Capture the cell that displays the provided text and extract its (x, y) central coordinate. 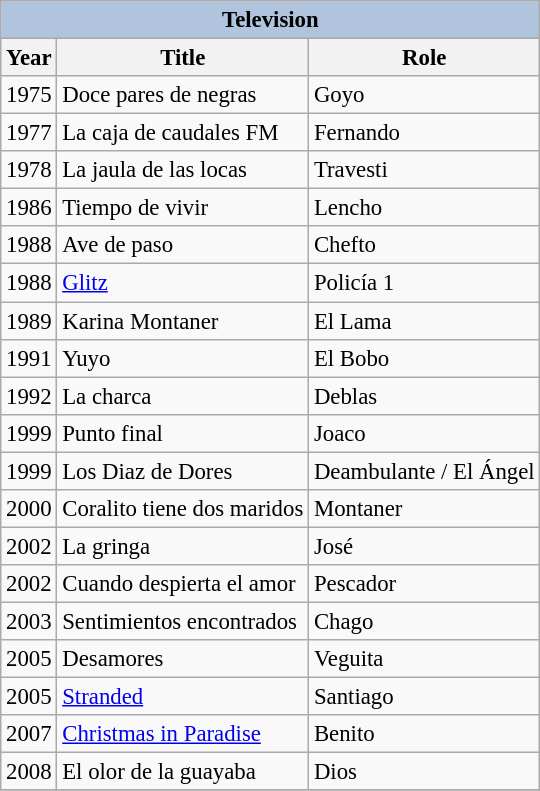
Coralito tiene dos maridos (183, 509)
Title (183, 58)
José (424, 546)
Tiempo de vivir (183, 208)
Veguita (424, 659)
Punto final (183, 433)
Glitz (183, 283)
Christmas in Paradise (183, 734)
1991 (29, 358)
Desamores (183, 659)
La caja de caudales FM (183, 133)
1975 (29, 95)
Role (424, 58)
Deambulante / El Ángel (424, 471)
1978 (29, 170)
Doce pares de negras (183, 95)
Chago (424, 621)
Ave de paso (183, 245)
Deblas (424, 396)
Chefto (424, 245)
Sentimientos encontrados (183, 621)
2008 (29, 772)
Joaco (424, 433)
Montaner (424, 509)
La charca (183, 396)
2007 (29, 734)
El Bobo (424, 358)
Benito (424, 734)
Stranded (183, 697)
Year (29, 58)
El Lama (424, 321)
Television (270, 20)
Dios (424, 772)
1986 (29, 208)
Fernando (424, 133)
Santiago (424, 697)
Los Diaz de Dores (183, 471)
1977 (29, 133)
La jaula de las locas (183, 170)
Policía 1 (424, 283)
1989 (29, 321)
Lencho (424, 208)
2003 (29, 621)
La gringa (183, 546)
Pescador (424, 584)
Goyo (424, 95)
Cuando despierta el amor (183, 584)
1992 (29, 396)
Yuyo (183, 358)
Karina Montaner (183, 321)
Travesti (424, 170)
El olor de la guayaba (183, 772)
2000 (29, 509)
